Determine the [x, y] coordinate at the center of the cell enclosing the given text.  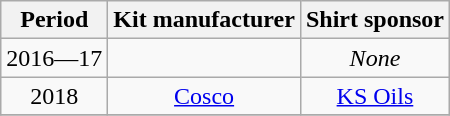
2016—17 [54, 58]
Cosco [204, 96]
None [374, 58]
2018 [54, 96]
Kit manufacturer [204, 20]
KS Oils [374, 96]
Shirt sponsor [374, 20]
Period [54, 20]
